Capture the cell that displays the provided text and extract its [x, y] central coordinate. 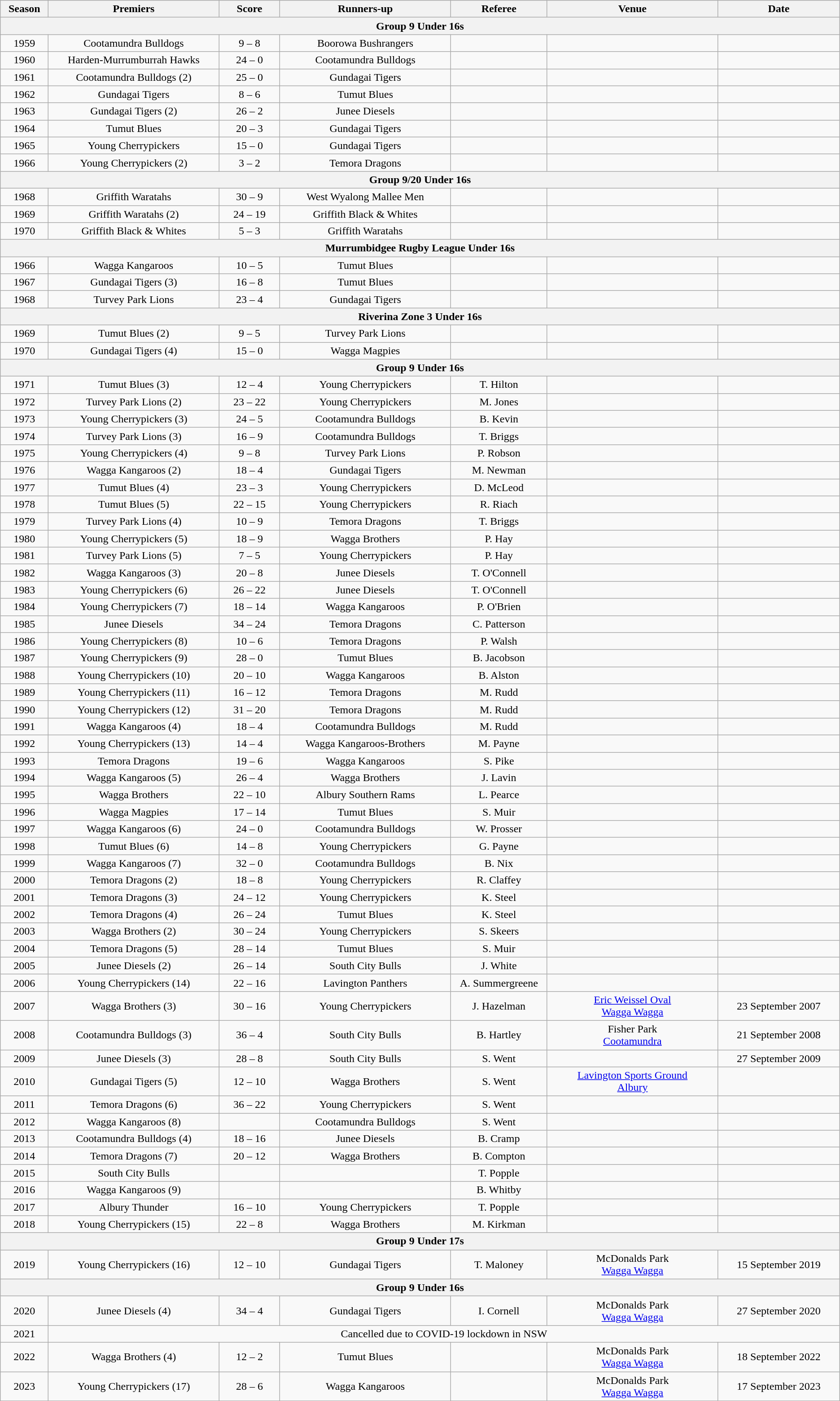
22 – 15 [249, 505]
2001 [24, 897]
1960 [24, 60]
Wagga Kangaroos (5) [134, 778]
3 – 2 [249, 162]
M. Jones [499, 402]
Referee [499, 9]
2002 [24, 914]
Young Cherrypickers (14) [134, 983]
Young Cherrypickers (8) [134, 641]
1963 [24, 111]
1998 [24, 846]
18 – 14 [249, 607]
1978 [24, 505]
Wagga Brothers (3) [134, 1006]
2022 [24, 1357]
1964 [24, 128]
D. McLeod [499, 487]
Young Cherrypickers (12) [134, 709]
S. Skeers [499, 931]
16 – 9 [249, 436]
22 – 8 [249, 1224]
14 – 8 [249, 846]
Lavington Sports GroundAlbury [632, 1082]
30 – 24 [249, 931]
T. Hilton [499, 385]
M. Newman [499, 470]
Griffith Waratahs (2) [134, 214]
1991 [24, 726]
1972 [24, 402]
Riverina Zone 3 Under 16s [420, 316]
1987 [24, 658]
34 – 4 [249, 1311]
26 – 24 [249, 914]
1965 [24, 145]
Runners-up [365, 9]
18 September 2022 [779, 1357]
2009 [24, 1058]
Fisher ParkCootamundra [632, 1035]
1976 [24, 470]
1996 [24, 812]
Tumut Blues (4) [134, 487]
2005 [24, 966]
Cancelled due to COVID-19 lockdown in NSW [444, 1334]
31 – 20 [249, 709]
B. Nix [499, 863]
Young Cherrypickers (16) [134, 1264]
Young Cherrypickers (10) [134, 675]
36 – 22 [249, 1105]
2023 [24, 1386]
S. Pike [499, 761]
Cootamundra Bulldogs (4) [134, 1139]
L. Pearce [499, 795]
Harden-Murrumburrah Hawks [134, 60]
T. Maloney [499, 1264]
22 – 10 [249, 795]
1992 [24, 743]
2013 [24, 1139]
10 – 6 [249, 641]
23 – 22 [249, 402]
Premiers [134, 9]
1997 [24, 829]
Temora Dragons (6) [134, 1105]
Temora Dragons (4) [134, 914]
1959 [24, 43]
28 – 14 [249, 949]
34 – 24 [249, 624]
2006 [24, 983]
16 – 12 [249, 692]
1975 [24, 453]
20 – 8 [249, 573]
Albury Thunder [134, 1207]
1961 [24, 77]
2019 [24, 1264]
1999 [24, 863]
2003 [24, 931]
25 – 0 [249, 77]
Group 9 Under 17s [420, 1241]
23 – 4 [249, 299]
Turvey Park Lions (5) [134, 556]
28 – 6 [249, 1386]
28 – 0 [249, 658]
2015 [24, 1173]
2010 [24, 1082]
Albury Southern Rams [365, 795]
24 – 19 [249, 214]
Junee Diesels (2) [134, 966]
2017 [24, 1207]
J. White [499, 966]
2016 [24, 1190]
Group 9/20 Under 16s [420, 180]
2021 [24, 1334]
36 – 4 [249, 1035]
18 – 8 [249, 880]
R. Riach [499, 505]
30 – 9 [249, 197]
12 – 4 [249, 385]
Cootamundra Bulldogs (2) [134, 77]
32 – 0 [249, 863]
18 – 9 [249, 539]
Turvey Park Lions (3) [134, 436]
Wagga Kangaroos (4) [134, 726]
Temora Dragons (3) [134, 897]
Young Cherrypickers (2) [134, 162]
Score [249, 9]
Lavington Panthers [365, 983]
West Wyalong Mallee Men [365, 197]
Young Cherrypickers (9) [134, 658]
J. Hazelman [499, 1006]
Gundagai Tigers (3) [134, 282]
B. Hartley [499, 1035]
A. Summergreene [499, 983]
Wagga Kangaroos (9) [134, 1190]
Gundagai Tigers (5) [134, 1082]
B. Whitby [499, 1190]
8 – 6 [249, 94]
C. Patterson [499, 624]
J. Lavin [499, 778]
16 – 8 [249, 282]
20 – 3 [249, 128]
M. Kirkman [499, 1224]
Gundagai Tigers (2) [134, 111]
15 September 2019 [779, 1264]
Turvey Park Lions (2) [134, 402]
28 – 8 [249, 1058]
Temora Dragons (2) [134, 880]
24 – 5 [249, 419]
Boorowa Bushrangers [365, 43]
B. Jacobson [499, 658]
20 – 12 [249, 1156]
Murrumbidgee Rugby League Under 16s [420, 248]
B. Kevin [499, 419]
B. Alston [499, 675]
2000 [24, 880]
21 September 2008 [779, 1035]
24 – 12 [249, 897]
26 – 2 [249, 111]
1994 [24, 778]
B. Compton [499, 1156]
Wagga Kangaroos (8) [134, 1122]
Season [24, 9]
1986 [24, 641]
P. Robson [499, 453]
Temora Dragons (5) [134, 949]
I. Cornell [499, 1311]
5 – 3 [249, 231]
26 – 22 [249, 590]
7 – 5 [249, 556]
1990 [24, 709]
17 September 2023 [779, 1386]
1979 [24, 522]
1984 [24, 607]
Gundagai Tigers (4) [134, 351]
Venue [632, 9]
2007 [24, 1006]
R. Claffey [499, 880]
Wagga Kangaroos-Brothers [365, 743]
2014 [24, 1156]
19 – 6 [249, 761]
2012 [24, 1122]
1962 [24, 94]
1977 [24, 487]
2011 [24, 1105]
Wagga Kangaroos (2) [134, 470]
2008 [24, 1035]
P. O'Brien [499, 607]
Tumut Blues (2) [134, 334]
1985 [24, 624]
Tumut Blues (6) [134, 846]
Young Cherrypickers (11) [134, 692]
17 – 14 [249, 812]
Junee Diesels (3) [134, 1058]
Wagga Kangaroos (6) [134, 829]
23 September 2007 [779, 1006]
1973 [24, 419]
Turvey Park Lions (4) [134, 522]
Date [779, 9]
Eric Weissel OvalWagga Wagga [632, 1006]
Young Cherrypickers (13) [134, 743]
12 – 2 [249, 1357]
10 – 5 [249, 265]
18 – 16 [249, 1139]
P. Walsh [499, 641]
1995 [24, 795]
1983 [24, 590]
Tumut Blues (3) [134, 385]
Young Cherrypickers (7) [134, 607]
B. Cramp [499, 1139]
1981 [24, 556]
2020 [24, 1311]
1988 [24, 675]
27 September 2009 [779, 1058]
W. Prosser [499, 829]
G. Payne [499, 846]
10 – 9 [249, 522]
9 – 5 [249, 334]
1967 [24, 282]
Tumut Blues (5) [134, 505]
1971 [24, 385]
Young Cherrypickers (3) [134, 419]
27 September 2020 [779, 1311]
Young Cherrypickers (6) [134, 590]
2004 [24, 949]
Wagga Brothers (2) [134, 931]
Young Cherrypickers (15) [134, 1224]
30 – 16 [249, 1006]
14 – 4 [249, 743]
Young Cherrypickers (4) [134, 453]
1974 [24, 436]
22 – 16 [249, 983]
1982 [24, 573]
Wagga Kangaroos (3) [134, 573]
26 – 4 [249, 778]
1993 [24, 761]
1980 [24, 539]
Wagga Kangaroos (7) [134, 863]
26 – 14 [249, 966]
Temora Dragons (7) [134, 1156]
20 – 10 [249, 675]
Young Cherrypickers (17) [134, 1386]
16 – 10 [249, 1207]
1989 [24, 692]
2018 [24, 1224]
23 – 3 [249, 487]
M. Payne [499, 743]
Young Cherrypickers (5) [134, 539]
Cootamundra Bulldogs (3) [134, 1035]
Junee Diesels (4) [134, 1311]
Wagga Brothers (4) [134, 1357]
